From the cell containing the given text, extract its center point as [X, Y] coordinate. 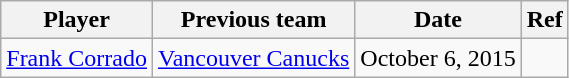
Player [77, 20]
Date [438, 20]
Ref [544, 20]
October 6, 2015 [438, 58]
Vancouver Canucks [253, 58]
Frank Corrado [77, 58]
Previous team [253, 20]
